Return the [x, y] coordinate for the center point of the cell that contains the specified text.  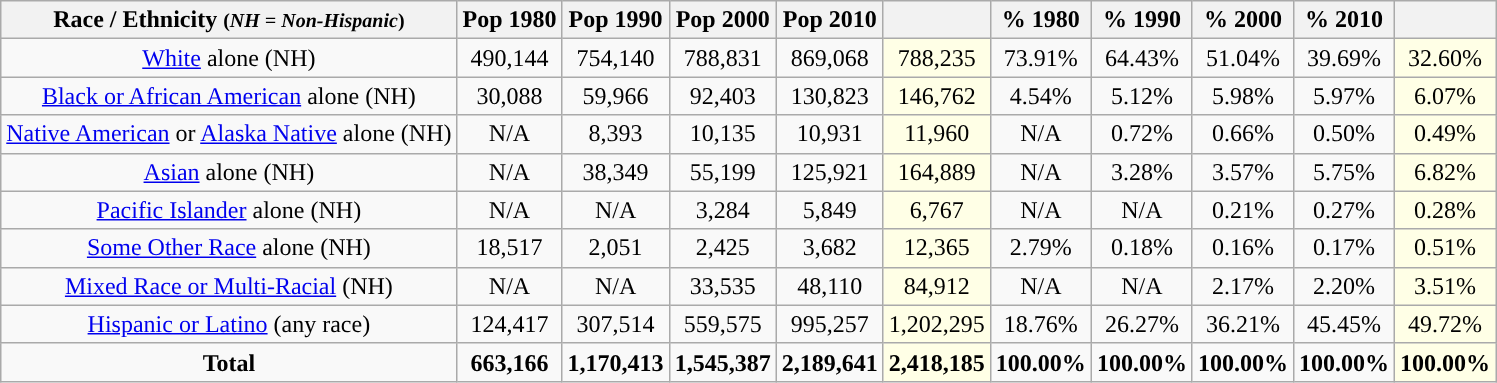
754,140 [616, 58]
3,682 [830, 248]
30,088 [510, 96]
Total [229, 362]
33,535 [722, 286]
Asian alone (NH) [229, 172]
49.72% [1446, 324]
26.27% [1142, 324]
0.16% [1242, 248]
55,199 [722, 172]
Native American or Alaska Native alone (NH) [229, 134]
559,575 [722, 324]
Hispanic or Latino (any race) [229, 324]
Pacific Islander alone (NH) [229, 210]
125,921 [830, 172]
2.20% [1344, 286]
663,166 [510, 362]
995,257 [830, 324]
10,135 [722, 134]
White alone (NH) [229, 58]
3.51% [1446, 286]
1,202,295 [936, 324]
% 1990 [1142, 20]
130,823 [830, 96]
32.60% [1446, 58]
0.66% [1242, 134]
92,403 [722, 96]
38,349 [616, 172]
84,912 [936, 286]
0.17% [1344, 248]
2.17% [1242, 286]
6.07% [1446, 96]
Mixed Race or Multi-Racial (NH) [229, 286]
18,517 [510, 248]
36.21% [1242, 324]
5.12% [1142, 96]
48,110 [830, 286]
11,960 [936, 134]
Pop 2000 [722, 20]
307,514 [616, 324]
18.76% [1040, 324]
788,831 [722, 58]
12,365 [936, 248]
869,068 [830, 58]
64.43% [1142, 58]
0.18% [1142, 248]
10,931 [830, 134]
Pop 2010 [830, 20]
Pop 1990 [616, 20]
59,966 [616, 96]
5.98% [1242, 96]
Black or African American alone (NH) [229, 96]
0.49% [1446, 134]
Pop 1980 [510, 20]
3.28% [1142, 172]
5.97% [1344, 96]
124,417 [510, 324]
4.54% [1040, 96]
0.28% [1446, 210]
2,418,185 [936, 362]
% 2000 [1242, 20]
Race / Ethnicity (NH = Non-Hispanic) [229, 20]
5,849 [830, 210]
2,189,641 [830, 362]
0.50% [1344, 134]
8,393 [616, 134]
0.27% [1344, 210]
1,545,387 [722, 362]
% 2010 [1344, 20]
Some Other Race alone (NH) [229, 248]
% 1980 [1040, 20]
73.91% [1040, 58]
2,425 [722, 248]
2,051 [616, 248]
3.57% [1242, 172]
0.21% [1242, 210]
39.69% [1344, 58]
0.72% [1142, 134]
51.04% [1242, 58]
1,170,413 [616, 362]
490,144 [510, 58]
788,235 [936, 58]
164,889 [936, 172]
2.79% [1040, 248]
5.75% [1344, 172]
6,767 [936, 210]
45.45% [1344, 324]
6.82% [1446, 172]
146,762 [936, 96]
3,284 [722, 210]
0.51% [1446, 248]
